Identify which cell holds the provided text, then report its [X, Y] central coordinate. 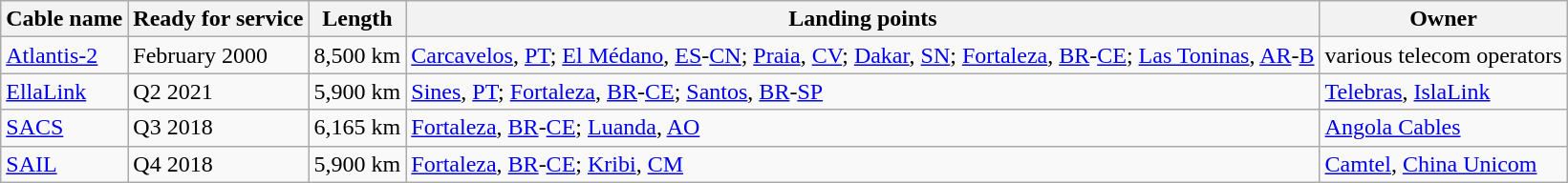
Owner [1443, 19]
SACS [65, 128]
Fortaleza, BR-CE; Kribi, CM [863, 164]
various telecom operators [1443, 55]
Angola Cables [1443, 128]
February 2000 [218, 55]
Atlantis-2 [65, 55]
SAIL [65, 164]
Ready for service [218, 19]
Q2 2021 [218, 91]
EllaLink [65, 91]
8,500 km [357, 55]
Cable name [65, 19]
Sines, PT; Fortaleza, BR-CE; Santos, BR-SP [863, 91]
Length [357, 19]
Telebras, IslaLink [1443, 91]
Landing points [863, 19]
Q3 2018 [218, 128]
Fortaleza, BR-CE; Luanda, AO [863, 128]
6,165 km [357, 128]
Carcavelos, PT; El Médano, ES-CN; Praia, CV; Dakar, SN; Fortaleza, BR-CE; Las Toninas, AR-B [863, 55]
Camtel, China Unicom [1443, 164]
Q4 2018 [218, 164]
